Extract the [x, y] coordinate from the center of the cell holding the provided text.  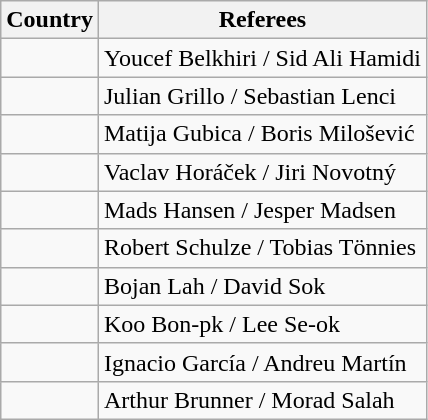
Referees [262, 20]
Robert Schulze / Tobias Tönnies [262, 248]
Vaclav Horáček / Jiri Novotný [262, 172]
Ignacio García / Andreu Martín [262, 362]
Youcef Belkhiri / Sid Ali Hamidi [262, 58]
Mads Hansen / Jesper Madsen [262, 210]
Matija Gubica / Boris Milošević [262, 134]
Julian Grillo / Sebastian Lenci [262, 96]
Bojan Lah / David Sok [262, 286]
Arthur Brunner / Morad Salah [262, 400]
Country [50, 20]
Koo Bon-pk / Lee Se-ok [262, 324]
